Provide the [x, y] coordinate of the cell's center where the given text is located.  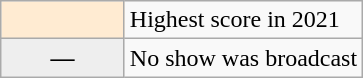
— [63, 58]
No show was broadcast [243, 58]
Highest score in 2021 [243, 20]
